Provide the [X, Y] coordinate of the cell's center where the given text is located.  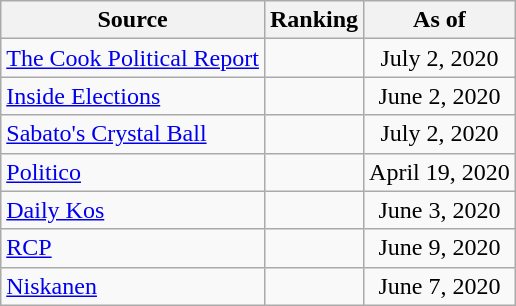
June 3, 2020 [440, 210]
The Cook Political Report [133, 58]
April 19, 2020 [440, 172]
June 7, 2020 [440, 286]
RCP [133, 248]
Politico [133, 172]
June 2, 2020 [440, 96]
Niskanen [133, 286]
Sabato's Crystal Ball [133, 134]
Daily Kos [133, 210]
Ranking [314, 20]
Inside Elections [133, 96]
As of [440, 20]
Source [133, 20]
June 9, 2020 [440, 248]
